Return [x, y] of the center of cell containing provided text 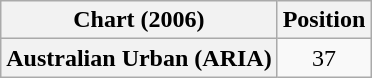
Position [324, 20]
Chart (2006) [139, 20]
Australian Urban (ARIA) [139, 58]
37 [324, 58]
